Capture the cell that displays the provided text and extract its (X, Y) central coordinate. 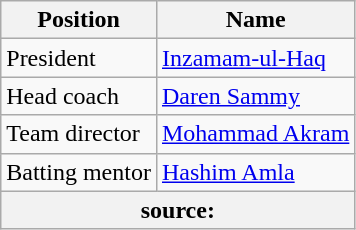
Name (255, 20)
Mohammad Akram (255, 134)
Batting mentor (79, 172)
Daren Sammy (255, 96)
Inzamam-ul-Haq (255, 58)
Position (79, 20)
Hashim Amla (255, 172)
Team director (79, 134)
source: (178, 210)
President (79, 58)
Head coach (79, 96)
